Output the (x, y) coordinate of the center of the cell containing the given text.  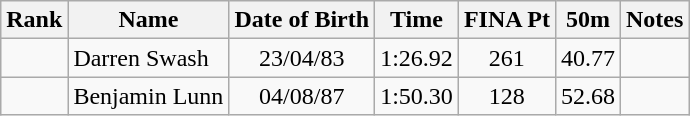
1:26.92 (417, 58)
Darren Swash (148, 58)
Notes (654, 20)
40.77 (588, 58)
52.68 (588, 96)
Time (417, 20)
FINA Pt (506, 20)
04/08/87 (302, 96)
261 (506, 58)
50m (588, 20)
1:50.30 (417, 96)
Benjamin Lunn (148, 96)
Date of Birth (302, 20)
Name (148, 20)
128 (506, 96)
23/04/83 (302, 58)
Rank (34, 20)
